From the cell containing the given text, extract its center point as [x, y] coordinate. 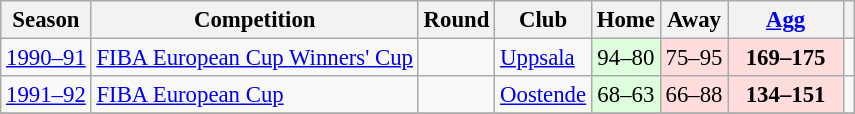
1990–91 [46, 58]
169–175 [786, 58]
Uppsala [544, 58]
Season [46, 20]
Home [626, 20]
66–88 [694, 95]
1991–92 [46, 95]
134–151 [786, 95]
68–63 [626, 95]
Agg [786, 20]
FIBA European Cup Winners' Cup [254, 58]
Competition [254, 20]
Oostende [544, 95]
Club [544, 20]
Away [694, 20]
94–80 [626, 58]
75–95 [694, 58]
Round [456, 20]
FIBA European Cup [254, 95]
